From the cell containing the given text, extract its center point as (x, y) coordinate. 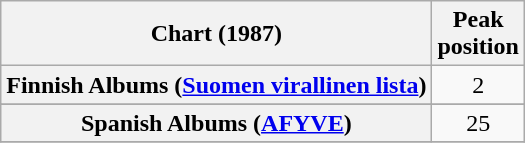
Spanish Albums (AFYVE) (216, 123)
Chart (1987) (216, 34)
Finnish Albums (Suomen virallinen lista) (216, 85)
25 (478, 123)
2 (478, 85)
Peakposition (478, 34)
